Return [X, Y] of the center of cell containing provided text 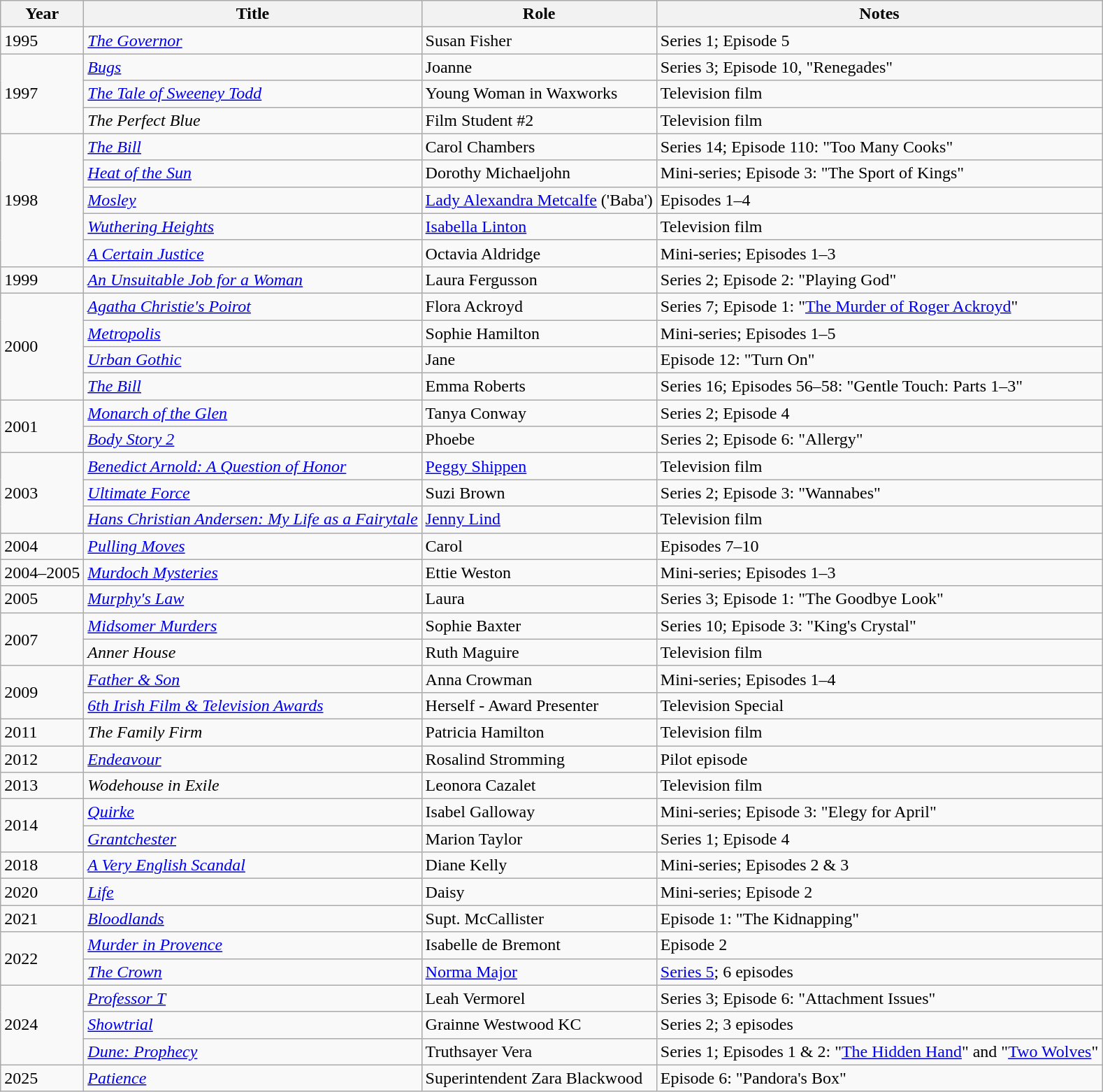
Television Special [879, 705]
Mini-series; Episodes 1–5 [879, 333]
2025 [42, 1078]
1998 [42, 200]
Episodes 1–4 [879, 200]
2022 [42, 958]
Urban Gothic [253, 360]
Truthsayer Vera [539, 1051]
The Tale of Sweeney Todd [253, 94]
Sophie Hamilton [539, 333]
1999 [42, 280]
Mini-series; Episodes 1–4 [879, 679]
Ultimate Force [253, 493]
Ruth Maguire [539, 652]
Series 7; Episode 1: "The Murder of Roger Ackroyd" [879, 306]
Superintendent Zara Blackwood [539, 1078]
Susan Fisher [539, 41]
Sophie Baxter [539, 626]
Laura [539, 599]
Carol Chambers [539, 147]
2020 [42, 892]
Body Story 2 [253, 440]
2009 [42, 692]
Heat of the Sun [253, 173]
Diane Kelly [539, 865]
Supt. McCallister [539, 919]
Norma Major [539, 972]
Murphy's Law [253, 599]
Notes [879, 14]
2003 [42, 493]
Octavia Aldridge [539, 253]
Film Student #2 [539, 120]
Father & Son [253, 679]
Series 3; Episode 6: "Attachment Issues" [879, 998]
Series 1; Episodes 1 & 2: "The Hidden Hand" and "Two Wolves" [879, 1051]
Mini-series; Episode 3: "Elegy for April" [879, 812]
Episode 12: "Turn On" [879, 360]
2001 [42, 426]
Series 3; Episode 1: "The Goodbye Look" [879, 599]
2007 [42, 639]
Phoebe [539, 440]
Marion Taylor [539, 839]
Year [42, 14]
Carol [539, 546]
Isabel Galloway [539, 812]
Series 2; Episode 4 [879, 413]
Patricia Hamilton [539, 732]
Role [539, 14]
Pilot episode [879, 759]
Patience [253, 1078]
Episode 2 [879, 945]
Murder in Provence [253, 945]
Episodes 7–10 [879, 546]
Dune: Prophecy [253, 1051]
Agatha Christie's Poirot [253, 306]
Herself - Award Presenter [539, 705]
1995 [42, 41]
Hans Christian Andersen: My Life as a Fairytale [253, 519]
Benedict Arnold: A Question of Honor [253, 466]
Mini-series; Episodes 2 & 3 [879, 865]
Life [253, 892]
Midsomer Murders [253, 626]
Rosalind Stromming [539, 759]
Emma Roberts [539, 387]
Series 2; Episode 6: "Allergy" [879, 440]
Ettie Weston [539, 573]
Leah Vermorel [539, 998]
Leonora Cazalet [539, 786]
2000 [42, 346]
Series 5; 6 episodes [879, 972]
1997 [42, 94]
A Certain Justice [253, 253]
Series 2; Episode 2: "Playing God" [879, 280]
A Very English Scandal [253, 865]
Series 2; 3 episodes [879, 1025]
Series 10; Episode 3: "King's Crystal" [879, 626]
Episode 1: "The Kidnapping" [879, 919]
Bugs [253, 67]
Flora Ackroyd [539, 306]
Endeavour [253, 759]
2013 [42, 786]
Suzi Brown [539, 493]
2011 [42, 732]
Professor T [253, 998]
Metropolis [253, 333]
Peggy Shippen [539, 466]
Mosley [253, 200]
Series 14; Episode 110: "Too Many Cooks" [879, 147]
Young Woman in Waxworks [539, 94]
Jenny Lind [539, 519]
Anna Crowman [539, 679]
Jane [539, 360]
Bloodlands [253, 919]
2018 [42, 865]
2004–2005 [42, 573]
Mini-series; Episode 2 [879, 892]
Series 3; Episode 10, "Renegades" [879, 67]
Episode 6: "Pandora's Box" [879, 1078]
The Crown [253, 972]
The Governor [253, 41]
2004 [42, 546]
2012 [42, 759]
Series 16; Episodes 56–58: "Gentle Touch: Parts 1–3" [879, 387]
Murdoch Mysteries [253, 573]
6th Irish Film & Television Awards [253, 705]
Isabella Linton [539, 227]
Grantchester [253, 839]
Anner House [253, 652]
2014 [42, 826]
Dorothy Michaeljohn [539, 173]
The Family Firm [253, 732]
Tanya Conway [539, 413]
2021 [42, 919]
Wuthering Heights [253, 227]
2024 [42, 1025]
Pulling Moves [253, 546]
Joanne [539, 67]
Wodehouse in Exile [253, 786]
Series 1; Episode 4 [879, 839]
Series 2; Episode 3: "Wannabes" [879, 493]
2005 [42, 599]
Showtrial [253, 1025]
An Unsuitable Job for a Woman [253, 280]
Lady Alexandra Metcalfe ('Baba') [539, 200]
Grainne Westwood KC [539, 1025]
Isabelle de Bremont [539, 945]
Series 1; Episode 5 [879, 41]
Mini-series; Episode 3: "The Sport of Kings" [879, 173]
Monarch of the Glen [253, 413]
Quirke [253, 812]
The Perfect Blue [253, 120]
Title [253, 14]
Daisy [539, 892]
Laura Fergusson [539, 280]
